Scan for the cell matching the given text and deliver its (x, y) coordinate at center. 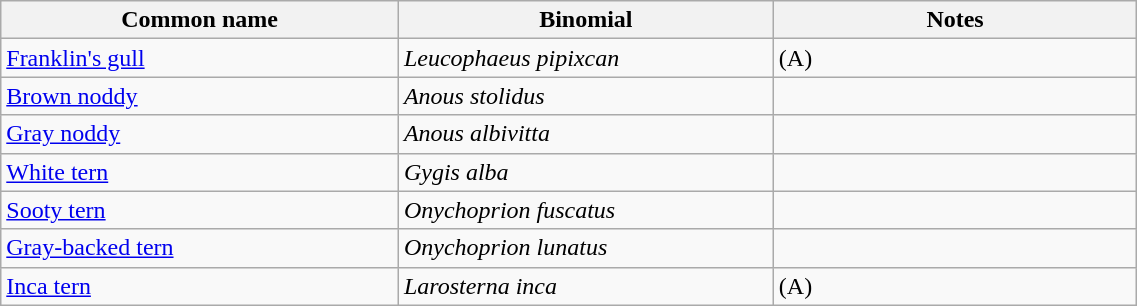
Onychoprion lunatus (586, 248)
Larosterna inca (586, 286)
Sooty tern (200, 210)
Inca tern (200, 286)
Brown noddy (200, 96)
Anous stolidus (586, 96)
Leucophaeus pipixcan (586, 58)
White tern (200, 172)
Onychoprion fuscatus (586, 210)
Notes (955, 20)
Anous albivitta (586, 134)
Gygis alba (586, 172)
Franklin's gull (200, 58)
Gray noddy (200, 134)
Binomial (586, 20)
Gray-backed tern (200, 248)
Common name (200, 20)
